From the cell containing the given text, extract its center point as (x, y) coordinate. 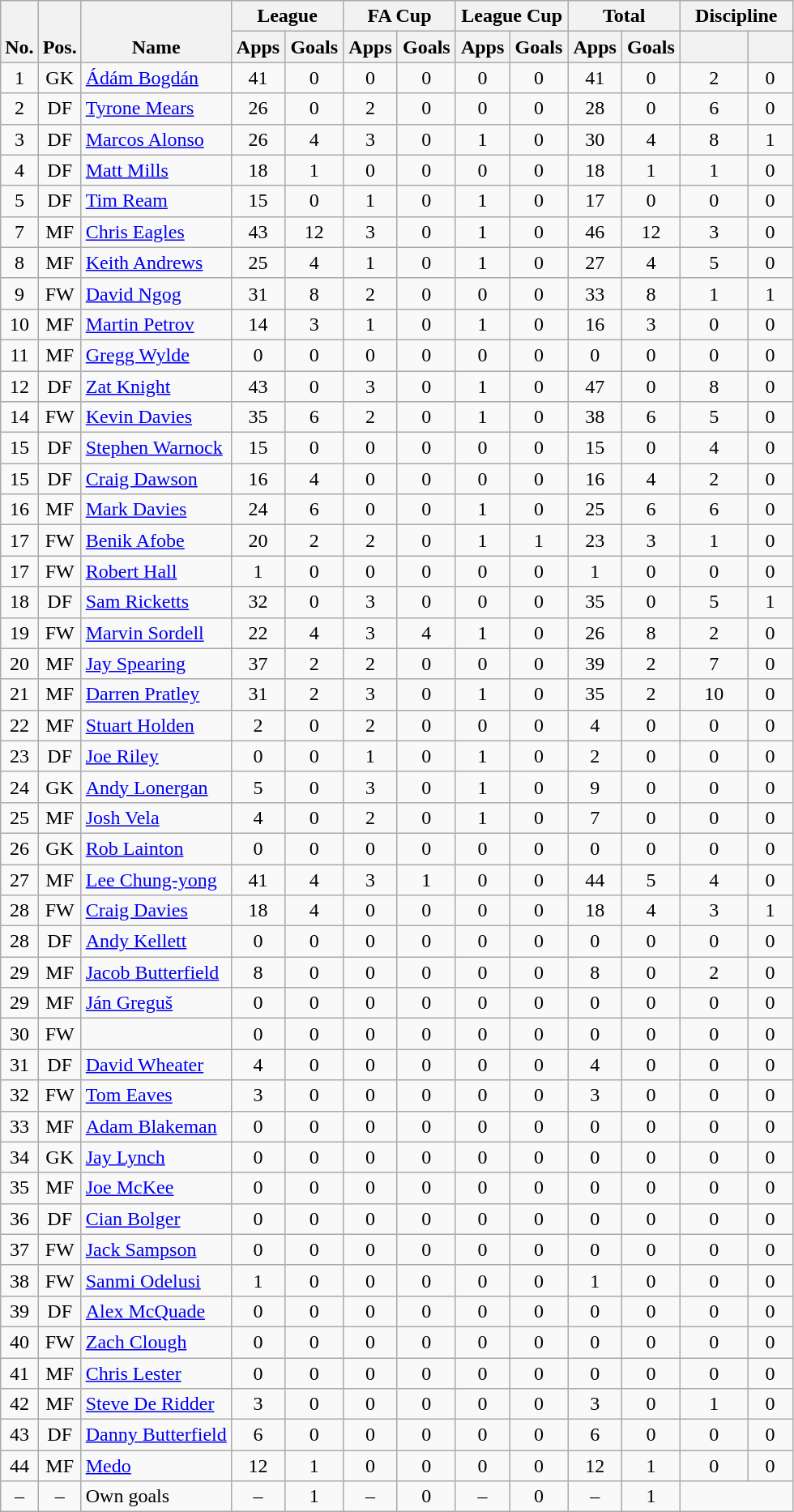
David Ngog (156, 293)
League (287, 16)
Sam Ricketts (156, 602)
Rob Lainton (156, 848)
Marcos Alonso (156, 139)
47 (595, 387)
Tom Eaves (156, 1096)
Andy Kellett (156, 942)
Jay Spearing (156, 664)
Zach Clough (156, 1342)
FA Cup (400, 16)
36 (19, 1219)
Lee Chung-yong (156, 879)
40 (19, 1342)
No. (19, 32)
Matt Mills (156, 170)
Mark Davies (156, 510)
Jack Sampson (156, 1249)
Stuart Holden (156, 725)
Tim Ream (156, 201)
Darren Pratley (156, 694)
David Wheater (156, 1065)
Sanmi Odelusi (156, 1280)
Adam Blakeman (156, 1126)
Martin Petrov (156, 324)
Kevin Davies (156, 417)
Total (624, 16)
Keith Andrews (156, 263)
11 (19, 355)
34 (19, 1157)
Steve De Ridder (156, 1404)
Benik Afobe (156, 540)
Discipline (736, 16)
19 (19, 633)
Cian Bolger (156, 1219)
46 (595, 232)
Ján Greguš (156, 1003)
Chris Eagles (156, 232)
Joe Riley (156, 756)
Marvin Sordell (156, 633)
Zat Knight (156, 387)
Own goals (156, 1497)
Craig Dawson (156, 479)
Alex McQuade (156, 1311)
Craig Davies (156, 911)
Joe McKee (156, 1188)
Danny Butterfield (156, 1435)
42 (19, 1404)
Medo (156, 1466)
League Cup (512, 16)
Chris Lester (156, 1373)
21 (19, 694)
Jay Lynch (156, 1157)
Ádám Bogdán (156, 78)
Andy Lonergan (156, 787)
Name (156, 32)
Josh Vela (156, 818)
Gregg Wylde (156, 355)
Robert Hall (156, 571)
Jacob Butterfield (156, 972)
Tyrone Mears (156, 109)
Pos. (60, 32)
Stephen Warnock (156, 448)
